Pinpoint the cell where the given text exists, returning its [x, y] midpoint coordinate. 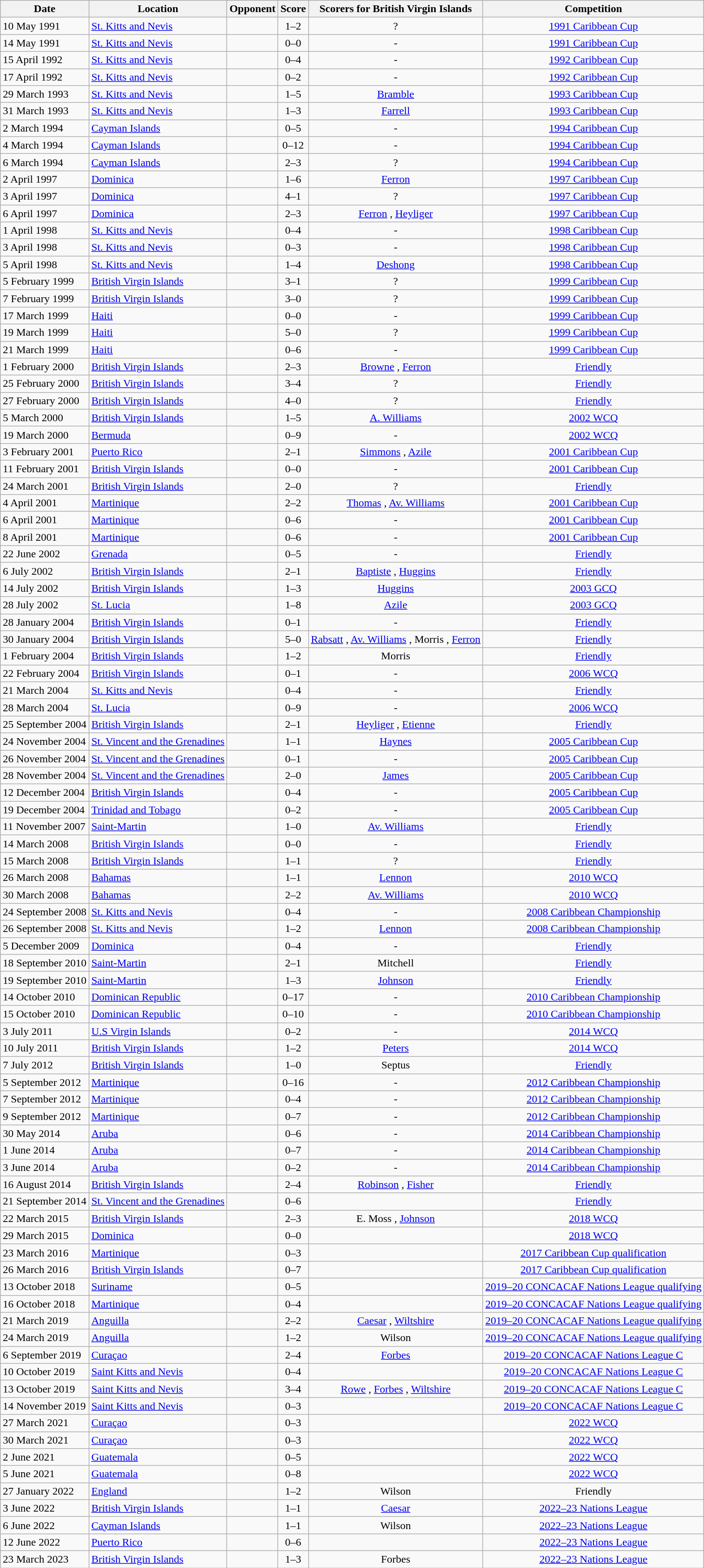
1 February 2000 [45, 367]
14 July 2002 [45, 588]
3 April 1997 [45, 196]
6 July 2002 [45, 571]
24 March 2001 [45, 486]
Mitchell [396, 963]
28 January 2004 [45, 622]
Opponent [253, 9]
Huggins [396, 588]
0–10 [293, 1014]
6 March 1994 [45, 162]
12 June 2022 [45, 1542]
Bermuda [158, 435]
5 April 1998 [45, 265]
1–8 [293, 605]
16 October 2018 [45, 1304]
24 November 2004 [45, 741]
Date [45, 9]
26 September 2008 [45, 929]
Rowe , Forbes , Wiltshire [396, 1389]
13 October 2018 [45, 1286]
21 March 2004 [45, 690]
6 April 2001 [45, 520]
Heyliger , Etienne [396, 724]
28 March 2004 [45, 707]
Deshong [396, 265]
22 March 2015 [45, 1218]
2 March 1994 [45, 128]
17 April 1992 [45, 77]
16 August 2014 [45, 1184]
23 March 2023 [45, 1559]
Johnson [396, 980]
Browne , Ferron [396, 367]
10 October 2019 [45, 1372]
21 March 2019 [45, 1321]
11 November 2007 [45, 827]
12 December 2004 [45, 793]
14 March 2008 [45, 844]
Morris [396, 656]
28 November 2004 [45, 776]
1–4 [293, 265]
26 March 2008 [45, 878]
Peters [396, 1048]
3–0 [293, 299]
14 May 1991 [45, 43]
4–1 [293, 196]
14 November 2019 [45, 1406]
Grenada [158, 554]
28 July 2002 [45, 605]
8 April 2001 [45, 537]
7 September 2012 [45, 1099]
U.S Virgin Islands [158, 1031]
15 March 2008 [45, 861]
15 October 2010 [45, 1014]
5 December 2009 [45, 946]
18 September 2010 [45, 963]
Competition [593, 9]
17 March 1999 [45, 316]
E. Moss , Johnson [396, 1218]
Simmons , Azile [396, 452]
29 March 2015 [45, 1235]
Bramble [396, 94]
19 September 2010 [45, 980]
Septus [396, 1065]
Baptiste , Huggins [396, 571]
21 March 1999 [45, 350]
27 January 2022 [45, 1491]
4 March 1994 [45, 145]
Robinson , Fisher [396, 1184]
James [396, 776]
26 March 2016 [45, 1269]
Location [158, 9]
1–6 [293, 179]
29 March 1993 [45, 94]
22 February 2004 [45, 673]
27 February 2000 [45, 401]
22 June 2002 [45, 554]
30 May 2014 [45, 1133]
1 June 2014 [45, 1150]
24 September 2008 [45, 912]
19 March 1999 [45, 333]
21 September 2014 [45, 1201]
Rabsatt , Av. Williams , Morris , Ferron [396, 639]
11 February 2001 [45, 469]
30 March 2021 [45, 1440]
23 March 2016 [45, 1252]
5 June 2021 [45, 1474]
3 February 2001 [45, 452]
3 June 2014 [45, 1167]
31 March 1993 [45, 111]
Trinidad and Tobago [158, 810]
9 September 2012 [45, 1116]
15 April 1992 [45, 60]
3 April 1998 [45, 248]
30 January 2004 [45, 639]
14 October 2010 [45, 997]
4–0 [293, 401]
3–1 [293, 282]
Farrell [396, 111]
25 September 2004 [45, 724]
1 February 2004 [45, 656]
4 April 2001 [45, 503]
6 June 2022 [45, 1525]
Ferron , Heyliger [396, 214]
13 October 2019 [45, 1389]
6 September 2019 [45, 1355]
Azile [396, 605]
0–16 [293, 1082]
10 May 1991 [45, 26]
10 July 2011 [45, 1048]
Caesar , Wiltshire [396, 1321]
19 March 2000 [45, 435]
Scorers for British Virgin Islands [396, 9]
5 September 2012 [45, 1082]
2 April 1997 [45, 179]
5 February 1999 [45, 282]
Score [293, 9]
27 March 2021 [45, 1423]
3 June 2022 [45, 1508]
Ferron [396, 179]
26 November 2004 [45, 759]
30 March 2008 [45, 895]
19 December 2004 [45, 810]
0–17 [293, 997]
A. Williams [396, 418]
5 March 2000 [45, 418]
0–12 [293, 145]
Thomas , Av. Williams [396, 503]
1 April 1998 [45, 231]
England [158, 1491]
7 February 1999 [45, 299]
3 July 2011 [45, 1031]
25 February 2000 [45, 384]
6 April 1997 [45, 214]
Haynes [396, 741]
7 July 2012 [45, 1065]
Suriname [158, 1286]
Caesar [396, 1508]
0–8 [293, 1474]
24 March 2019 [45, 1338]
2 June 2021 [45, 1457]
